Determine the (x, y) coordinate at the center of the cell enclosing the given text.  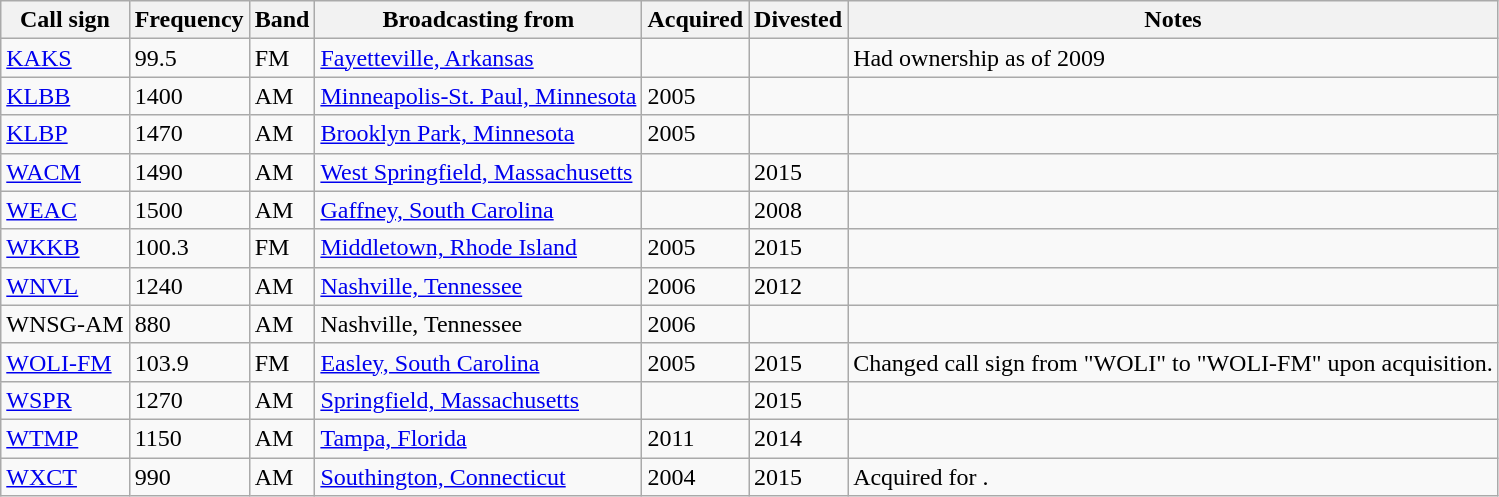
Frequency (189, 20)
WEAC (65, 210)
Brooklyn Park, Minnesota (478, 134)
Broadcasting from (478, 20)
1150 (189, 438)
Middletown, Rhode Island (478, 248)
Fayetteville, Arkansas (478, 58)
Acquired (696, 20)
KLBB (65, 96)
KLBP (65, 134)
1490 (189, 172)
West Springfield, Massachusetts (478, 172)
Southington, Connecticut (478, 477)
Notes (1174, 20)
WTMP (65, 438)
WKKB (65, 248)
Minneapolis-St. Paul, Minnesota (478, 96)
990 (189, 477)
WXCT (65, 477)
99.5 (189, 58)
Divested (798, 20)
2011 (696, 438)
WACM (65, 172)
Easley, South Carolina (478, 362)
WNSG-AM (65, 324)
Changed call sign from "WOLI" to "WOLI-FM" upon acquisition. (1174, 362)
WSPR (65, 400)
Tampa, Florida (478, 438)
2008 (798, 210)
1400 (189, 96)
880 (189, 324)
KAKS (65, 58)
1270 (189, 400)
1470 (189, 134)
Call sign (65, 20)
WOLI-FM (65, 362)
Had ownership as of 2009 (1174, 58)
1500 (189, 210)
100.3 (189, 248)
Acquired for . (1174, 477)
Gaffney, South Carolina (478, 210)
1240 (189, 286)
103.9 (189, 362)
2014 (798, 438)
WNVL (65, 286)
Springfield, Massachusetts (478, 400)
2012 (798, 286)
Band (282, 20)
2004 (696, 477)
